Return [X, Y] of the center of cell containing provided text 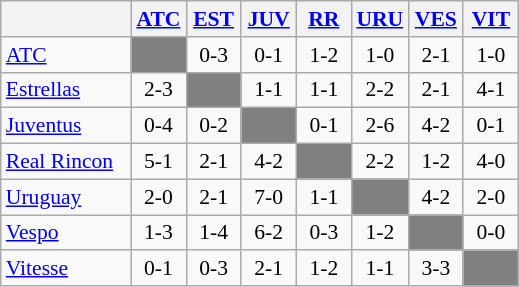
4-0 [490, 162]
2-3 [158, 90]
Real Rincon [66, 162]
VIT [490, 19]
Estrellas [66, 90]
0-2 [214, 126]
URU [380, 19]
Vespo [66, 233]
RR [324, 19]
1-3 [158, 233]
1-4 [214, 233]
Uruguay [66, 197]
Vitesse [66, 269]
7-0 [268, 197]
0-0 [490, 233]
JUV [268, 19]
3-3 [436, 269]
EST [214, 19]
2-6 [380, 126]
4-1 [490, 90]
6-2 [268, 233]
5-1 [158, 162]
0-4 [158, 126]
Juventus [66, 126]
VES [436, 19]
